Pinpoint the cell where the given text exists, returning its (X, Y) midpoint coordinate. 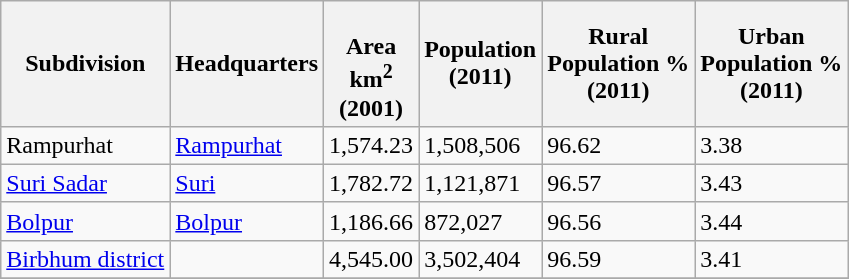
96.56 (618, 221)
3.44 (772, 221)
1,574.23 (372, 145)
Subdivision (86, 64)
3.41 (772, 259)
96.57 (618, 183)
Urban Population % (2011) (772, 64)
Birbhum district (86, 259)
96.59 (618, 259)
Population(2011) (480, 64)
96.62 (618, 145)
1,186.66 (372, 221)
Suri Sadar (86, 183)
3.43 (772, 183)
Suri (247, 183)
Areakm2(2001) (372, 64)
872,027 (480, 221)
Headquarters (247, 64)
3,502,404 (480, 259)
4,545.00 (372, 259)
3.38 (772, 145)
1,508,506 (480, 145)
1,121,871 (480, 183)
RuralPopulation %(2011) (618, 64)
1,782.72 (372, 183)
